Provide the (x, y) coordinate of the cell's center where the given text is located.  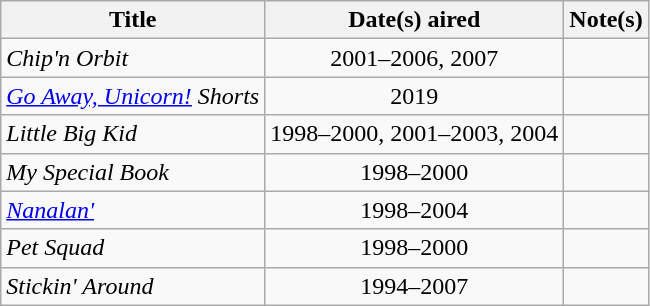
Title (133, 20)
2001–2006, 2007 (414, 58)
1998–2000, 2001–2003, 2004 (414, 134)
Pet Squad (133, 248)
Date(s) aired (414, 20)
Nanalan' (133, 210)
Go Away, Unicorn! Shorts (133, 96)
My Special Book (133, 172)
Little Big Kid (133, 134)
Stickin' Around (133, 286)
2019 (414, 96)
Note(s) (606, 20)
1994–2007 (414, 286)
1998–2004 (414, 210)
Chip'n Orbit (133, 58)
